Extract the [x, y] coordinate from the center of the cell holding the provided text.  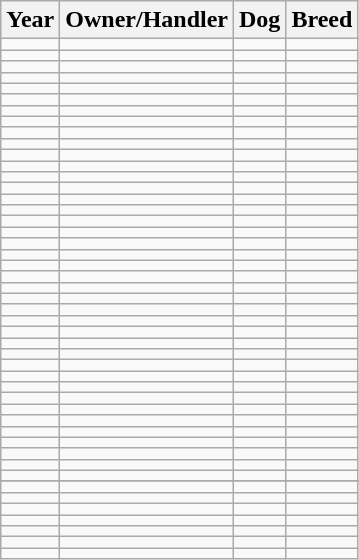
Owner/Handler [147, 20]
Breed [322, 20]
Year [30, 20]
Dog [260, 20]
